Identify which cell holds the provided text, then report its (X, Y) central coordinate. 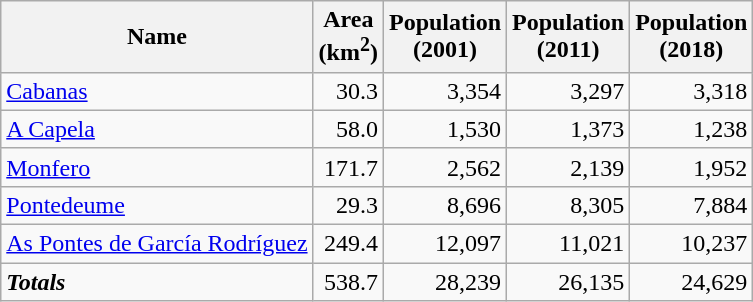
3,354 (444, 91)
Population(2001) (444, 37)
538.7 (348, 282)
29.3 (348, 205)
Population(2011) (568, 37)
26,135 (568, 282)
3,318 (692, 91)
Population(2018) (692, 37)
58.0 (348, 129)
Pontedeume (157, 205)
12,097 (444, 244)
Totals (157, 282)
249.4 (348, 244)
2,562 (444, 167)
1,952 (692, 167)
30.3 (348, 91)
24,629 (692, 282)
8,696 (444, 205)
1,238 (692, 129)
1,373 (568, 129)
10,237 (692, 244)
A Capela (157, 129)
As Pontes de García Rodríguez (157, 244)
3,297 (568, 91)
Cabanas (157, 91)
171.7 (348, 167)
2,139 (568, 167)
28,239 (444, 282)
Name (157, 37)
7,884 (692, 205)
11,021 (568, 244)
Area(km2) (348, 37)
1,530 (444, 129)
8,305 (568, 205)
Monfero (157, 167)
